Search for the cell housing the specified text and yield its [x, y] center coordinate. 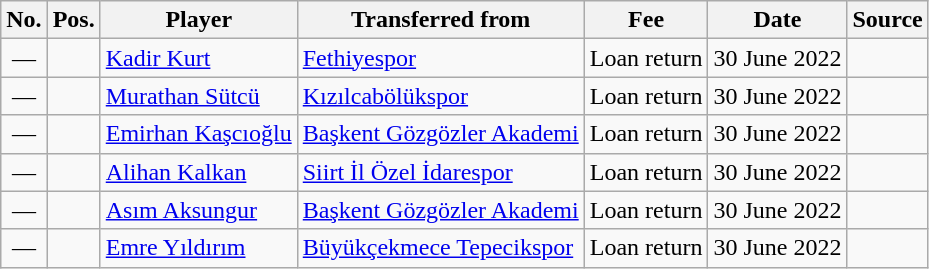
Kızılcabölükspor [440, 96]
Emre Yıldırım [198, 248]
Alihan Kalkan [198, 172]
Date [778, 20]
Transferred from [440, 20]
Murathan Sütcü [198, 96]
Pos. [74, 20]
Siirt İl Özel İdarespor [440, 172]
Fee [646, 20]
No. [24, 20]
Source [888, 20]
Asım Aksungur [198, 210]
Kadir Kurt [198, 58]
Fethiyespor [440, 58]
Player [198, 20]
Büyükçekmece Tepecikspor [440, 248]
Emirhan Kaşcıoğlu [198, 134]
